Capture the cell that displays the provided text and extract its (x, y) central coordinate. 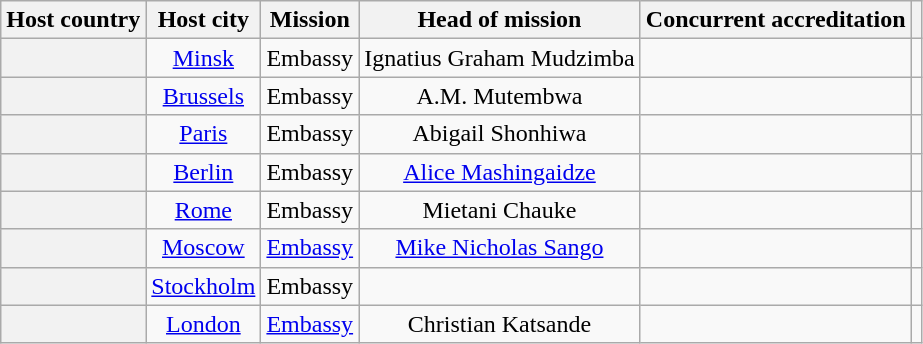
Mike Nicholas Sango (500, 248)
Christian Katsande (500, 324)
Host country (74, 20)
Abigail Shonhiwa (500, 134)
Moscow (204, 248)
Concurrent accreditation (776, 20)
Stockholm (204, 286)
Alice Mashingaidze (500, 172)
Host city (204, 20)
Head of mission (500, 20)
Ignatius Graham Mudzimba (500, 58)
Berlin (204, 172)
Mission (310, 20)
Rome (204, 210)
Paris (204, 134)
Minsk (204, 58)
Mietani Chauke (500, 210)
A.M. Mutembwa (500, 96)
London (204, 324)
Brussels (204, 96)
